Extract the (x, y) coordinate from the center of the cell holding the provided text.  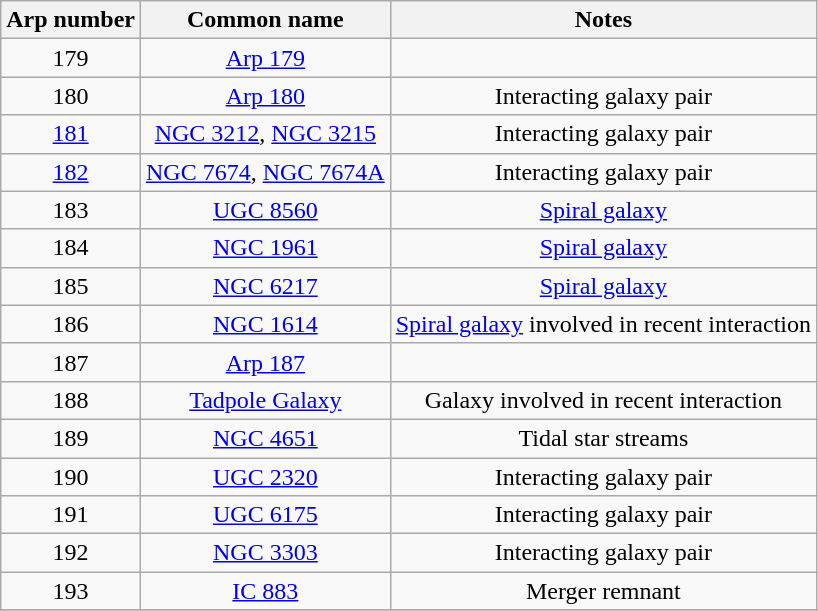
181 (71, 134)
192 (71, 553)
Notes (603, 20)
NGC 3212, NGC 3215 (265, 134)
UGC 6175 (265, 515)
UGC 2320 (265, 477)
186 (71, 324)
Arp number (71, 20)
184 (71, 248)
IC 883 (265, 591)
182 (71, 172)
Merger remnant (603, 591)
189 (71, 438)
Spiral galaxy involved in recent interaction (603, 324)
185 (71, 286)
UGC 8560 (265, 210)
NGC 1614 (265, 324)
Arp 187 (265, 362)
188 (71, 400)
NGC 4651 (265, 438)
Tidal star streams (603, 438)
179 (71, 58)
Galaxy involved in recent interaction (603, 400)
Tadpole Galaxy (265, 400)
193 (71, 591)
191 (71, 515)
NGC 1961 (265, 248)
180 (71, 96)
183 (71, 210)
NGC 7674, NGC 7674A (265, 172)
NGC 3303 (265, 553)
190 (71, 477)
Arp 180 (265, 96)
187 (71, 362)
NGC 6217 (265, 286)
Common name (265, 20)
Arp 179 (265, 58)
